Return the [X, Y] coordinate for the center point of the cell that contains the specified text.  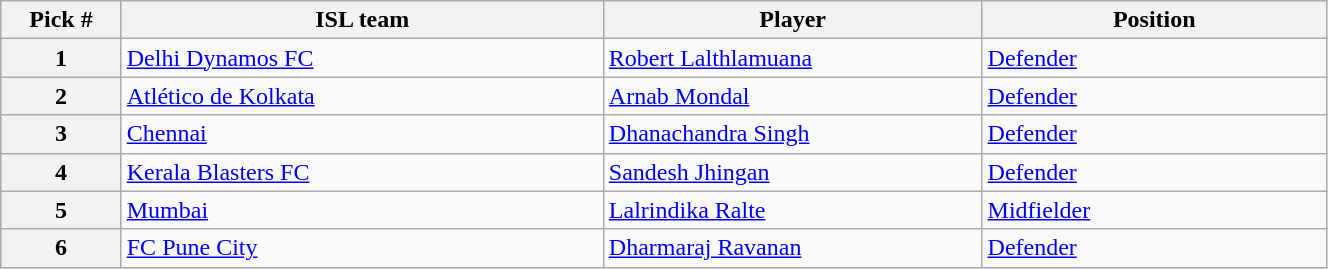
Dhanachandra Singh [792, 134]
Mumbai [362, 210]
5 [61, 210]
ISL team [362, 20]
Position [1154, 20]
Arnab Mondal [792, 96]
Dharmaraj Ravanan [792, 248]
3 [61, 134]
Pick # [61, 20]
4 [61, 172]
6 [61, 248]
Lalrindika Ralte [792, 210]
Atlético de Kolkata [362, 96]
Sandesh Jhingan [792, 172]
Delhi Dynamos FC [362, 58]
2 [61, 96]
1 [61, 58]
Kerala Blasters FC [362, 172]
Robert Lalthlamuana [792, 58]
Player [792, 20]
Chennai [362, 134]
FC Pune City [362, 248]
Midfielder [1154, 210]
